Determine the [X, Y] coordinate at the center of the cell enclosing the given text.  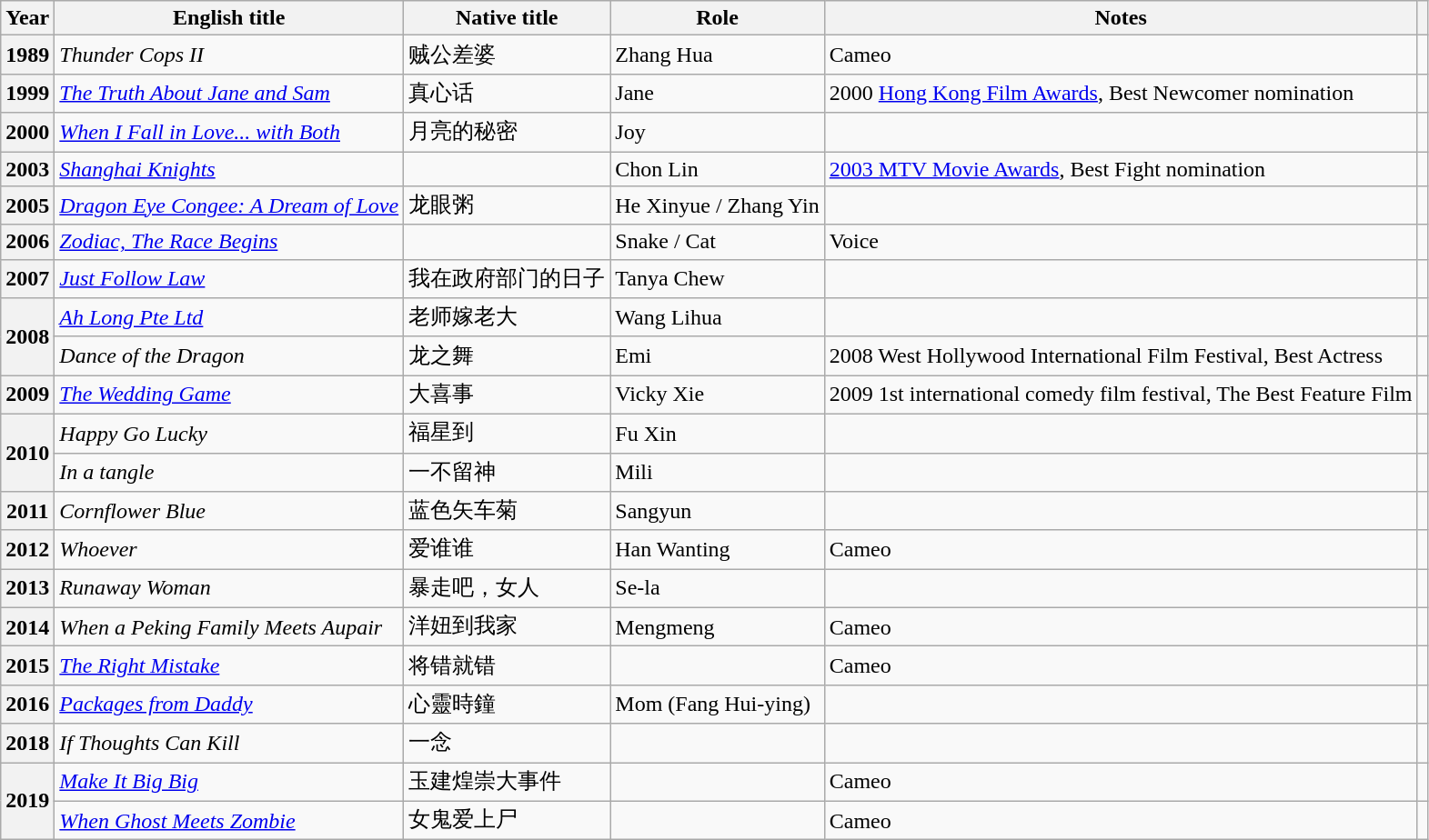
Snake / Cat [717, 242]
Packages from Daddy [229, 704]
洋妞到我家 [508, 627]
贼公差婆 [508, 55]
Han Wanting [717, 549]
Sangyun [717, 511]
龙之舞 [508, 356]
Mengmeng [717, 627]
2008 [27, 336]
Cornflower Blue [229, 511]
Vicky Xie [717, 395]
2005 [27, 205]
When Ghost Meets Zombie [229, 820]
Dragon Eye Congee: A Dream of Love [229, 205]
Voice [1121, 242]
2016 [27, 704]
1989 [27, 55]
将错就错 [508, 665]
Just Follow Law [229, 278]
Fu Xin [717, 433]
Wang Lihua [717, 318]
2012 [27, 549]
Jane [717, 93]
2019 [27, 800]
2000 [27, 133]
Joy [717, 133]
When I Fall in Love... with Both [229, 133]
Zodiac, The Race Begins [229, 242]
大喜事 [508, 395]
2018 [27, 744]
Zhang Hua [717, 55]
The Wedding Game [229, 395]
2008 West Hollywood International Film Festival, Best Actress [1121, 356]
Mom (Fang Hui-ying) [717, 704]
The Truth About Jane and Sam [229, 93]
Ah Long Pte Ltd [229, 318]
Thunder Cops II [229, 55]
心靈時鐘 [508, 704]
Shanghai Knights [229, 168]
暴走吧，女人 [508, 589]
Year [27, 18]
2011 [27, 511]
Tanya Chew [717, 278]
2010 [27, 453]
我在政府部门的日子 [508, 278]
Chon Lin [717, 168]
Dance of the Dragon [229, 356]
1999 [27, 93]
2013 [27, 589]
龙眼粥 [508, 205]
The Right Mistake [229, 665]
2009 1st international comedy film festival, The Best Feature Film [1121, 395]
He Xinyue / Zhang Yin [717, 205]
Emi [717, 356]
爱谁谁 [508, 549]
Native title [508, 18]
2003 [27, 168]
Se-la [717, 589]
2007 [27, 278]
English title [229, 18]
Make It Big Big [229, 782]
一不留神 [508, 473]
老师嫁老大 [508, 318]
福星到 [508, 433]
2000 Hong Kong Film Awards, Best Newcomer nomination [1121, 93]
Notes [1121, 18]
Whoever [229, 549]
2009 [27, 395]
Mili [717, 473]
2015 [27, 665]
女鬼爱上尸 [508, 820]
Role [717, 18]
Runaway Woman [229, 589]
If Thoughts Can Kill [229, 744]
月亮的秘密 [508, 133]
玉建煌崇大事件 [508, 782]
蓝色矢车菊 [508, 511]
When a Peking Family Meets Aupair [229, 627]
Happy Go Lucky [229, 433]
2014 [27, 627]
一念 [508, 744]
2006 [27, 242]
In a tangle [229, 473]
2003 MTV Movie Awards, Best Fight nomination [1121, 168]
真心话 [508, 93]
